Return (x, y) of the center of cell containing provided text 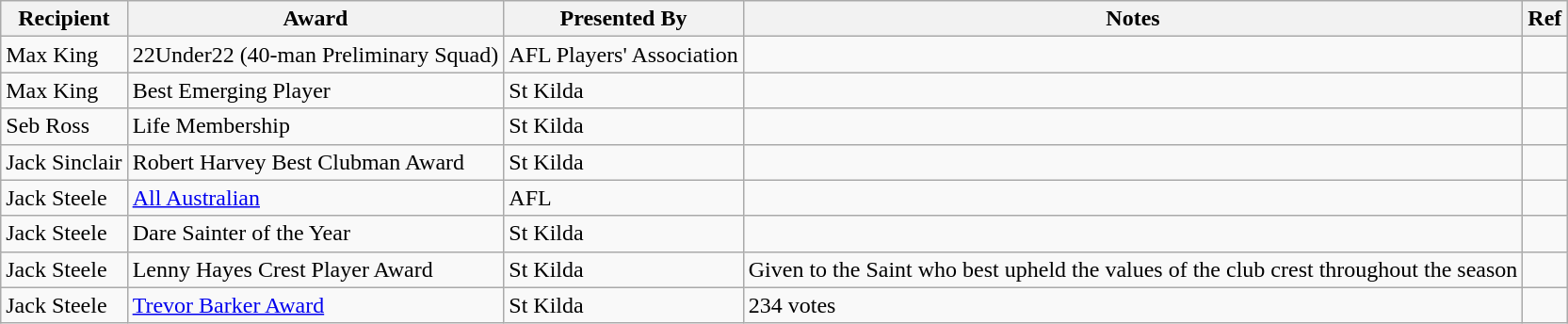
Award (315, 19)
All Australian (315, 198)
Given to the Saint who best upheld the values of the club crest throughout the season (1133, 269)
Robert Harvey Best Clubman Award (315, 162)
AFL Players' Association (623, 55)
Ref (1544, 19)
Best Emerging Player (315, 90)
AFL (623, 198)
Presented By (623, 19)
Jack Sinclair (64, 162)
234 votes (1133, 305)
22Under22 (40-man Preliminary Squad) (315, 55)
Dare Sainter of the Year (315, 234)
Lenny Hayes Crest Player Award (315, 269)
Seb Ross (64, 126)
Life Membership (315, 126)
Notes (1133, 19)
Trevor Barker Award (315, 305)
Recipient (64, 19)
